Capture the cell that displays the provided text and extract its (x, y) central coordinate. 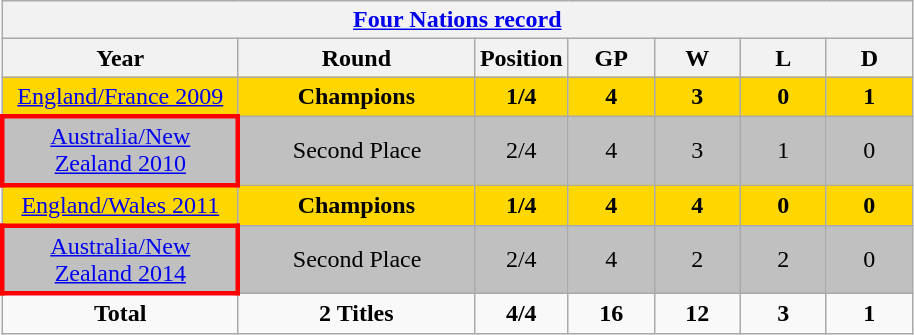
D (869, 58)
England/Wales 2011 (120, 204)
16 (611, 314)
Four Nations record (457, 20)
L (783, 58)
Australia/New Zealand 2014 (120, 260)
12 (697, 314)
4/4 (521, 314)
Total (120, 314)
W (697, 58)
England/France 2009 (120, 97)
Australia/New Zealand 2010 (120, 150)
Year (120, 58)
2 Titles (356, 314)
Round (356, 58)
Position (521, 58)
GP (611, 58)
